Detect which cell encompasses the target text, then output its (x, y) center coordinate. 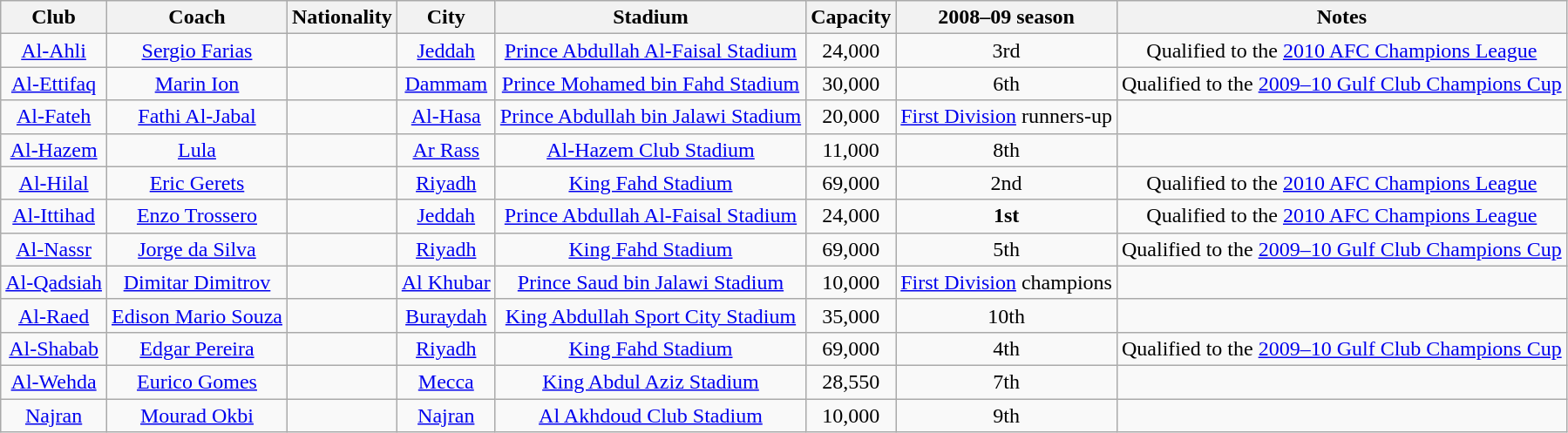
Marin Ion (197, 84)
7th (1007, 382)
Coach (197, 17)
9th (1007, 416)
Nationality (343, 17)
First Division champions (1007, 282)
Al-Hasa (446, 117)
35,000 (851, 315)
28,550 (851, 382)
Al-Nassr (54, 249)
Sergio Farias (197, 51)
Mecca (446, 382)
6th (1007, 84)
Prince Mohamed bin Fahd Stadium (650, 84)
4th (1007, 348)
Al-Fateh (54, 117)
Al-Qadsiah (54, 282)
10th (1007, 315)
King Abdullah Sport City Stadium (650, 315)
Al-Ittihad (54, 216)
Eric Gerets (197, 183)
30,000 (851, 84)
3rd (1007, 51)
5th (1007, 249)
Stadium (650, 17)
Prince Abdullah bin Jalawi Stadium (650, 117)
Buraydah (446, 315)
Edison Mario Souza (197, 315)
Fathi Al-Jabal (197, 117)
Al Khubar (446, 282)
Al-Hazem Club Stadium (650, 150)
Jorge da Silva (197, 249)
Al Akhdoud Club Stadium (650, 416)
City (446, 17)
Capacity (851, 17)
Eurico Gomes (197, 382)
Al-Hilal (54, 183)
Notes (1341, 17)
Mourad Okbi (197, 416)
Dimitar Dimitrov (197, 282)
Enzo Trossero (197, 216)
Al-Shabab (54, 348)
Club (54, 17)
Edgar Pereira (197, 348)
Al-Ahli (54, 51)
King Abdul Aziz Stadium (650, 382)
2008–09 season (1007, 17)
1st (1007, 216)
Al-Hazem (54, 150)
Al-Wehda (54, 382)
Ar Rass (446, 150)
Dammam (446, 84)
11,000 (851, 150)
Prince Saud bin Jalawi Stadium (650, 282)
Lula (197, 150)
Al-Raed (54, 315)
8th (1007, 150)
2nd (1007, 183)
20,000 (851, 117)
Al-Ettifaq (54, 84)
First Division runners-up (1007, 117)
